Scan for the cell matching the given text and deliver its (x, y) coordinate at center. 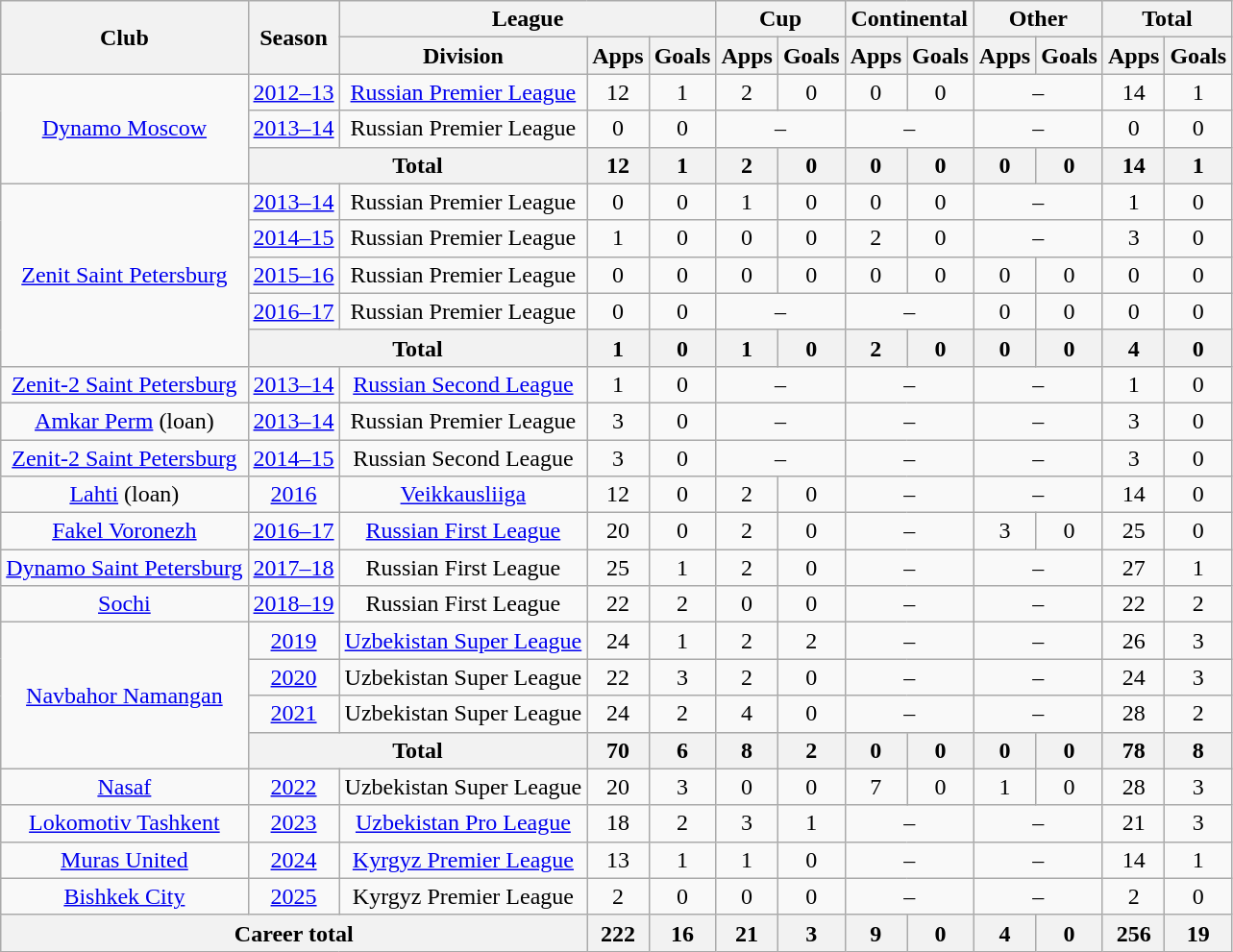
2019 (294, 641)
League (528, 19)
16 (682, 933)
Fakel Voronezh (125, 531)
78 (1133, 750)
Dynamo Saint Petersburg (125, 568)
2017–18 (294, 568)
70 (618, 750)
7 (875, 787)
9 (875, 933)
Navbahor Namangan (125, 696)
Other (1038, 19)
2016 (294, 495)
Cup (780, 19)
Lahti (loan) (125, 495)
Sochi (125, 604)
2025 (294, 896)
18 (618, 823)
Season (294, 37)
Muras United (125, 860)
2012–13 (294, 92)
2024 (294, 860)
19 (1198, 933)
Lokomotiv Tashkent (125, 823)
Division (463, 56)
Zenit Saint Petersburg (125, 275)
222 (618, 933)
2015–16 (294, 275)
Bishkek City (125, 896)
13 (618, 860)
Club (125, 37)
Nasaf (125, 787)
2023 (294, 823)
Veikkausliiga (463, 495)
Dynamo Moscow (125, 129)
Amkar Perm (loan) (125, 421)
2020 (294, 677)
27 (1133, 568)
Uzbekistan Pro League (463, 823)
2022 (294, 787)
256 (1133, 933)
2018–19 (294, 604)
2021 (294, 714)
26 (1133, 641)
Career total (294, 933)
Continental (909, 19)
6 (682, 750)
